Output the [X, Y] coordinate of the center of the cell containing the given text.  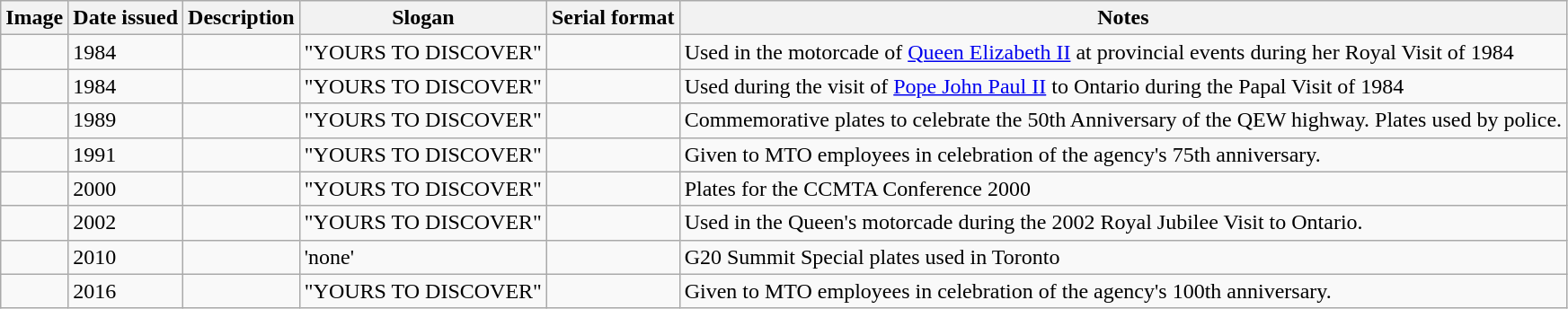
Commemorative plates to celebrate the 50th Anniversary of the QEW highway. Plates used by police. [1123, 120]
1991 [126, 154]
2000 [126, 189]
Serial format [613, 18]
2010 [126, 257]
Given to MTO employees in celebration of the agency's 75th anniversary. [1123, 154]
Image [34, 18]
Used during the visit of Pope John Paul II to Ontario during the Papal Visit of 1984 [1123, 86]
2016 [126, 291]
Plates for the CCMTA Conference 2000 [1123, 189]
Slogan [422, 18]
Notes [1123, 18]
Used in the motorcade of Queen Elizabeth II at provincial events during her Royal Visit of 1984 [1123, 52]
Used in the Queen's motorcade during the 2002 Royal Jubilee Visit to Ontario. [1123, 223]
1989 [126, 120]
G20 Summit Special plates used in Toronto [1123, 257]
Given to MTO employees in celebration of the agency's 100th anniversary. [1123, 291]
2002 [126, 223]
'none' [422, 257]
Description [242, 18]
Date issued [126, 18]
